Determine the (X, Y) coordinate at the center of the cell enclosing the given text.  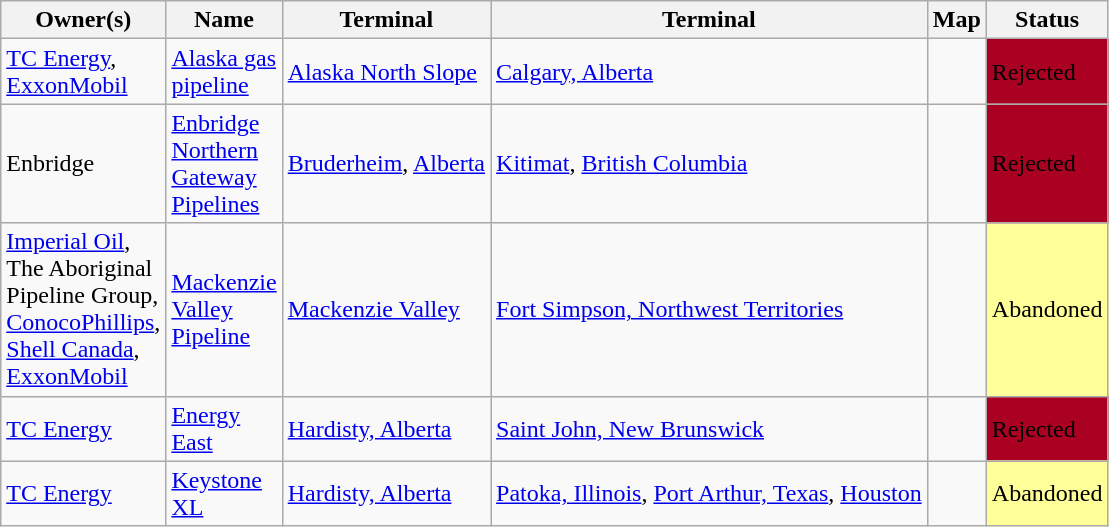
Alaska North Slope (386, 72)
Energy East (224, 428)
Fort Simpson, Northwest Territories (710, 310)
Map (956, 20)
Enbridge Northern Gateway Pipelines (224, 164)
Bruderheim, Alberta (386, 164)
Owner(s) (84, 20)
Enbridge (84, 164)
Alaska gas pipeline (224, 72)
Kitimat, British Columbia (710, 164)
Patoka, Illinois, Port Arthur, Texas, Houston (710, 494)
Imperial Oil, The Aboriginal Pipeline Group, ConocoPhillips, Shell Canada, ExxonMobil (84, 310)
Name (224, 20)
Saint John, New Brunswick (710, 428)
TC Energy, ExxonMobil (84, 72)
Mackenzie Valley Pipeline (224, 310)
Keystone XL (224, 494)
Mackenzie Valley (386, 310)
Calgary, Alberta (710, 72)
Status (1047, 20)
